Determine the [X, Y] coordinate at the center of the cell enclosing the given text.  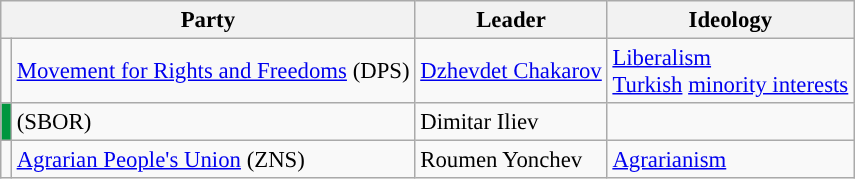
Dimitar Iliev [511, 122]
Dzhevdet Chakarov [511, 72]
Movement for Rights and Freedoms (DPS) [213, 72]
Agrarian People's Union (ZNS) [213, 160]
Roumen Yonchev [511, 160]
Agrarianism [730, 160]
LiberalismTurkish minority interests [730, 72]
Party [208, 20]
(SBOR) [213, 122]
Ideology [730, 20]
Leader [511, 20]
